Return the (x, y) coordinate for the center point of the cell that contains the specified text.  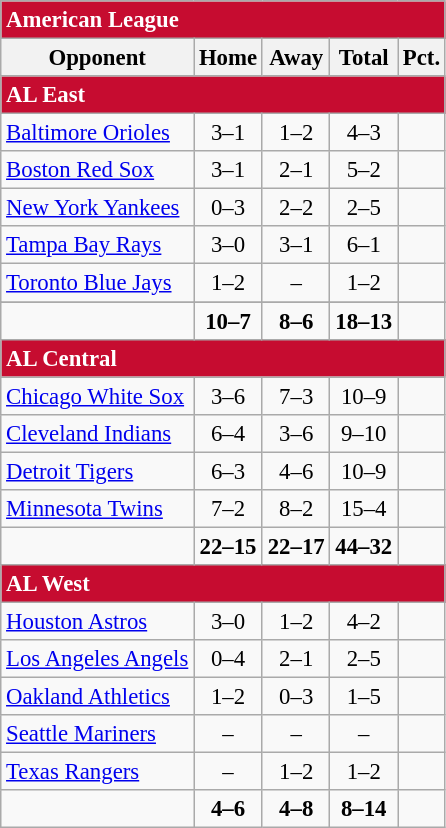
6–4 (228, 433)
Los Angeles Angels (98, 659)
8–14 (364, 809)
Detroit Tigers (98, 471)
Boston Red Sox (98, 170)
Home (228, 58)
1–5 (364, 697)
AL West (224, 584)
AL Central (224, 358)
Away (296, 58)
6–3 (228, 471)
Toronto Blue Jays (98, 283)
Minnesota Twins (98, 509)
7–2 (228, 509)
4–3 (364, 133)
22–17 (296, 546)
Texas Rangers (98, 772)
7–3 (296, 396)
4–8 (296, 809)
Oakland Athletics (98, 697)
8–2 (296, 509)
Chicago White Sox (98, 396)
5–2 (364, 170)
15–4 (364, 509)
Total (364, 58)
22–15 (228, 546)
Pct. (422, 58)
Baltimore Orioles (98, 133)
American League (224, 20)
Houston Astros (98, 621)
AL East (224, 95)
Seattle Mariners (98, 734)
New York Yankees (98, 208)
18–13 (364, 321)
Cleveland Indians (98, 433)
2–2 (296, 208)
8–6 (296, 321)
6–1 (364, 245)
0–4 (228, 659)
10–7 (228, 321)
4–2 (364, 621)
9–10 (364, 433)
Opponent (98, 58)
44–32 (364, 546)
Tampa Bay Rays (98, 245)
